Return (x, y) of the center of cell containing provided text 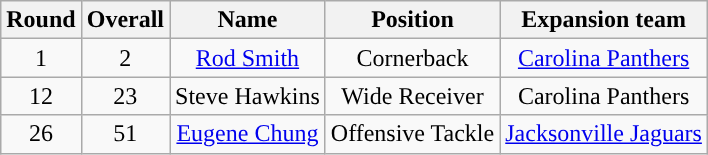
Round (41, 20)
Name (248, 20)
2 (125, 58)
Cornerback (412, 58)
Rod Smith (248, 58)
Offensive Tackle (412, 134)
Steve Hawkins (248, 96)
51 (125, 134)
Expansion team (604, 20)
1 (41, 58)
Position (412, 20)
Eugene Chung (248, 134)
Wide Receiver (412, 96)
12 (41, 96)
Overall (125, 20)
23 (125, 96)
26 (41, 134)
Jacksonville Jaguars (604, 134)
